For the text-containing cell, return its midpoint in (x, y) coordinate format. 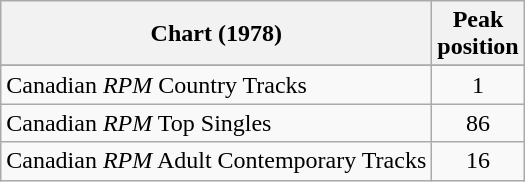
16 (478, 161)
Canadian RPM Top Singles (216, 123)
86 (478, 123)
Peakposition (478, 34)
1 (478, 85)
Chart (1978) (216, 34)
Canadian RPM Adult Contemporary Tracks (216, 161)
Canadian RPM Country Tracks (216, 85)
